Determine the [X, Y] coordinate at the center of the cell enclosing the given text.  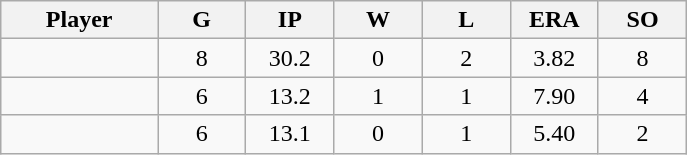
W [378, 20]
G [202, 20]
IP [290, 20]
13.1 [290, 134]
3.82 [554, 58]
7.90 [554, 96]
L [466, 20]
5.40 [554, 134]
ERA [554, 20]
Player [80, 20]
13.2 [290, 96]
SO [642, 20]
4 [642, 96]
30.2 [290, 58]
